Determine the [X, Y] coordinate at the center of the cell enclosing the given text.  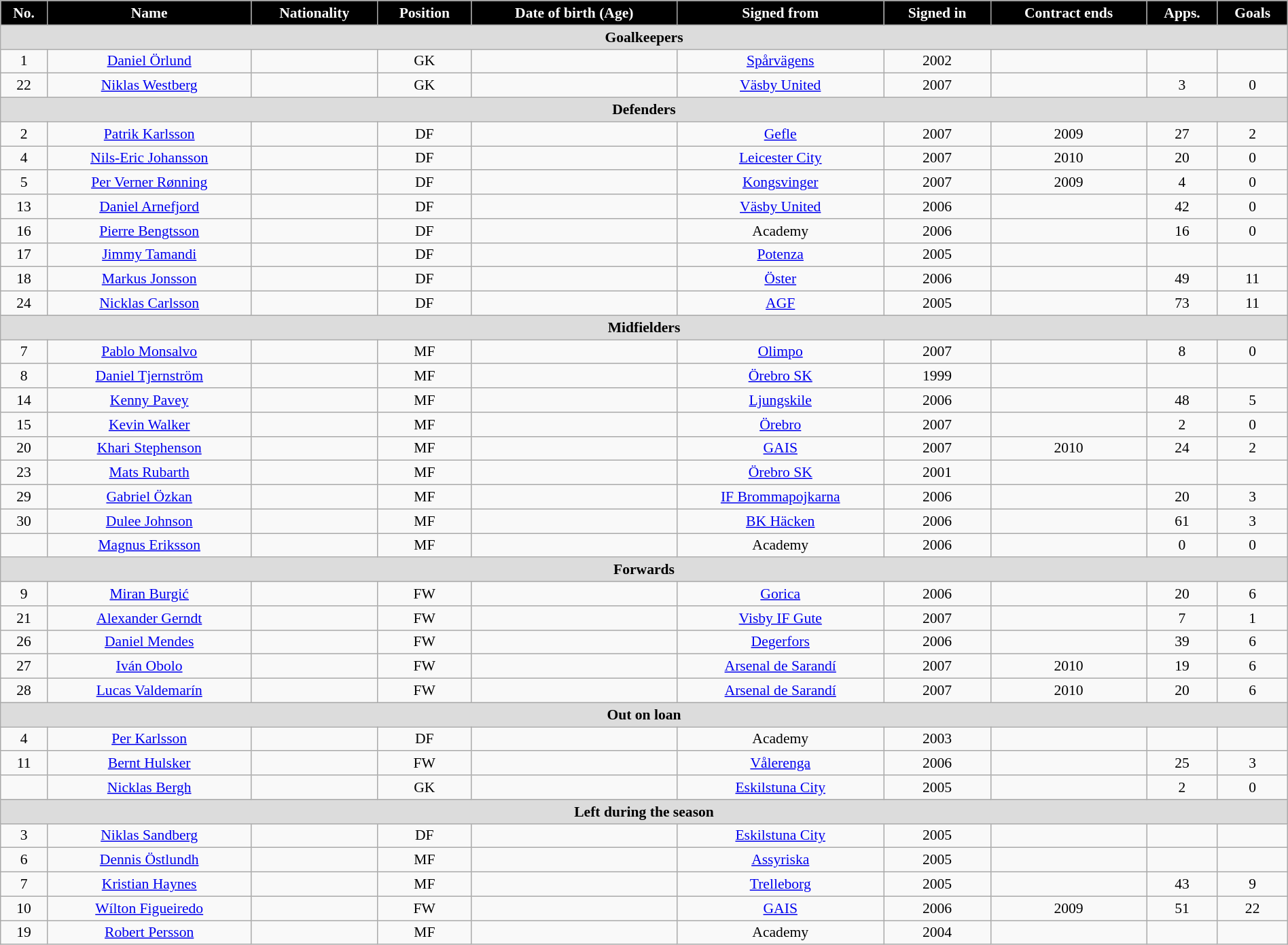
1999 [937, 376]
Daniel Arnefjord [149, 207]
Contract ends [1069, 13]
2001 [937, 473]
IF Brommapojkarna [780, 497]
Niklas Westberg [149, 86]
Nicklas Bergh [149, 787]
18 [24, 279]
Magnus Eriksson [149, 546]
Bernt Hulsker [149, 764]
25 [1182, 764]
Name [149, 13]
AGF [780, 304]
13 [24, 207]
Goals [1253, 13]
Alexander Gerndt [149, 618]
61 [1182, 521]
Nils-Eric Johansson [149, 158]
Dennis Östlundh [149, 860]
Örebro [780, 425]
Out on loan [644, 715]
30 [24, 521]
Per Karlsson [149, 739]
Date of birth (Age) [574, 13]
Kenny Pavey [149, 400]
42 [1182, 207]
51 [1182, 908]
Signed in [937, 13]
43 [1182, 885]
Miran Burgić [149, 594]
BK Häcken [780, 521]
Lucas Valdemarín [149, 691]
Nicklas Carlsson [149, 304]
49 [1182, 279]
Daniel Örlund [149, 61]
Robert Persson [149, 933]
Assyriska [780, 860]
26 [24, 642]
29 [24, 497]
Pablo Monsalvo [149, 352]
Trelleborg [780, 885]
48 [1182, 400]
Markus Jonsson [149, 279]
Olimpo [780, 352]
Wílton Figueiredo [149, 908]
10 [24, 908]
Potenza [780, 255]
Kristian Haynes [149, 885]
23 [24, 473]
Gefle [780, 134]
Nationality [315, 13]
Daniel Mendes [149, 642]
21 [24, 618]
17 [24, 255]
Dulee Johnson [149, 521]
2003 [937, 739]
Jimmy Tamandi [149, 255]
Left during the season [644, 812]
Goalkeepers [644, 37]
Kevin Walker [149, 425]
Öster [780, 279]
Gabriel Özkan [149, 497]
28 [24, 691]
Niklas Sandberg [149, 836]
Mats Rubarth [149, 473]
Defenders [644, 110]
Spårvägens [780, 61]
Iván Obolo [149, 666]
No. [24, 13]
Patrik Karlsson [149, 134]
Midfielders [644, 327]
Visby IF Gute [780, 618]
Kongsvinger [780, 183]
14 [24, 400]
Vålerenga [780, 764]
2002 [937, 61]
Per Verner Rønning [149, 183]
Apps. [1182, 13]
15 [24, 425]
Khari Stephenson [149, 448]
Gorica [780, 594]
73 [1182, 304]
Pierre Bengtsson [149, 231]
Forwards [644, 570]
2004 [937, 933]
39 [1182, 642]
Degerfors [780, 642]
Position [425, 13]
Daniel Tjernström [149, 376]
Signed from [780, 13]
Ljungskile [780, 400]
Leicester City [780, 158]
